Detect which cell encompasses the target text, then output its [X, Y] center coordinate. 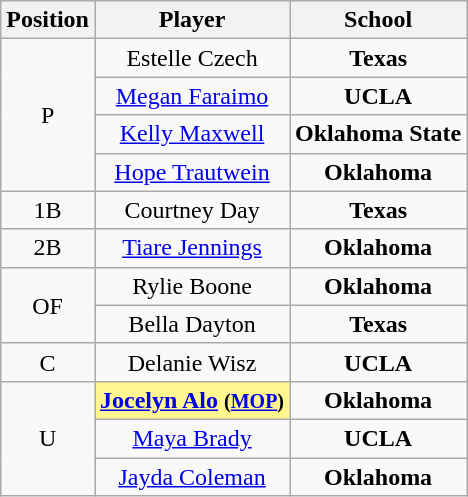
Oklahoma State [378, 134]
Bella Dayton [192, 324]
Kelly Maxwell [192, 134]
Hope Trautwein [192, 172]
Delanie Wisz [192, 362]
Maya Brady [192, 438]
C [48, 362]
Rylie Boone [192, 286]
Estelle Czech [192, 58]
Courtney Day [192, 210]
Megan Faraimo [192, 96]
2B [48, 248]
Jocelyn Alo (MOP) [192, 400]
P [48, 115]
Player [192, 20]
OF [48, 305]
1B [48, 210]
Position [48, 20]
Tiare Jennings [192, 248]
Jayda Coleman [192, 477]
School [378, 20]
U [48, 438]
